Return the [X, Y] coordinate for the center point of the cell that contains the specified text.  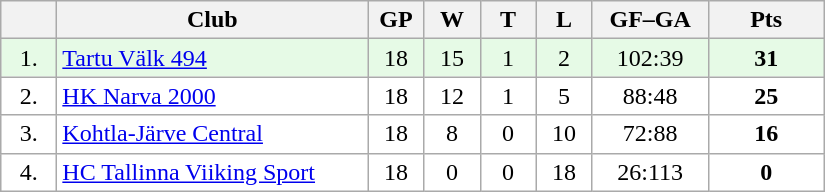
GP [396, 20]
Club [212, 20]
Pts [766, 20]
Tartu Välk 494 [212, 58]
26:113 [650, 172]
102:39 [650, 58]
1. [29, 58]
31 [766, 58]
4. [29, 172]
72:88 [650, 134]
5 [564, 96]
T [508, 20]
15 [452, 58]
12 [452, 96]
HK Narva 2000 [212, 96]
W [452, 20]
HC Tallinna Viiking Sport [212, 172]
2 [564, 58]
25 [766, 96]
Kohtla-Järve Central [212, 134]
3. [29, 134]
8 [452, 134]
2. [29, 96]
10 [564, 134]
L [564, 20]
88:48 [650, 96]
16 [766, 134]
GF–GA [650, 20]
